Capture the cell that displays the provided text and extract its [x, y] central coordinate. 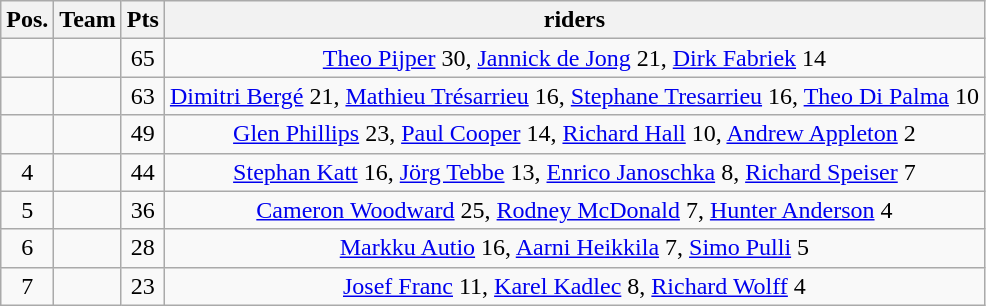
Theo Pijper 30, Jannick de Jong 21, Dirk Fabriek 14 [574, 58]
Glen Phillips 23, Paul Cooper 14, Richard Hall 10, Andrew Appleton 2 [574, 134]
Pos. [28, 20]
Dimitri Bergé 21, Mathieu Trésarrieu 16, Stephane Tresarrieu 16, Theo Di Palma 10 [574, 96]
7 [28, 286]
49 [142, 134]
63 [142, 96]
Josef Franc 11, Karel Kadlec 8, Richard Wolff 4 [574, 286]
23 [142, 286]
36 [142, 210]
riders [574, 20]
65 [142, 58]
Team [88, 20]
Markku Autio 16, Aarni Heikkila 7, Simo Pulli 5 [574, 248]
Stephan Katt 16, Jörg Tebbe 13, Enrico Janoschka 8, Richard Speiser 7 [574, 172]
4 [28, 172]
44 [142, 172]
5 [28, 210]
6 [28, 248]
Cameron Woodward 25, Rodney McDonald 7, Hunter Anderson 4 [574, 210]
Pts [142, 20]
28 [142, 248]
